Identify which cell holds the provided text, then report its (X, Y) central coordinate. 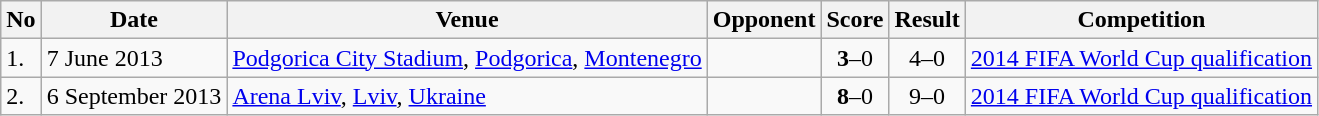
Arena Lviv, Lviv, Ukraine (467, 96)
Opponent (764, 20)
4–0 (927, 58)
Date (134, 20)
3–0 (855, 58)
Venue (467, 20)
2. (21, 96)
Competition (1141, 20)
No (21, 20)
6 September 2013 (134, 96)
Result (927, 20)
Podgorica City Stadium, Podgorica, Montenegro (467, 58)
7 June 2013 (134, 58)
9–0 (927, 96)
8–0 (855, 96)
1. (21, 58)
Score (855, 20)
